Locate the cell with the specified text and output its (x, y) center coordinate. 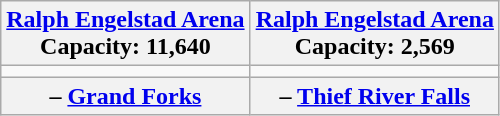
– Thief River Falls (374, 96)
– Grand Forks (126, 96)
Ralph Engelstad ArenaCapacity: 2,569 (374, 34)
Ralph Engelstad ArenaCapacity: 11,640 (126, 34)
